Pinpoint the cell where the given text exists, returning its [x, y] midpoint coordinate. 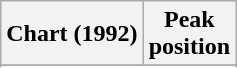
Chart (1992) [72, 34]
Peakposition [189, 34]
